Determine the (X, Y) coordinate at the center of the cell enclosing the given text.  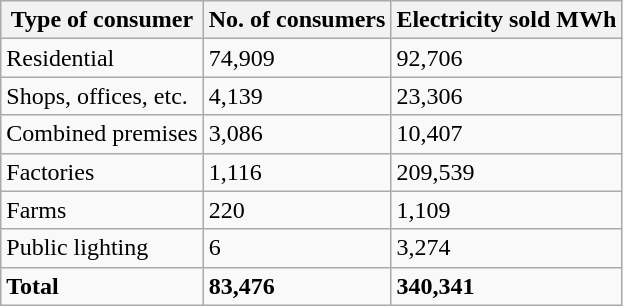
Total (102, 286)
220 (297, 210)
No. of consumers (297, 20)
Electricity sold MWh (506, 20)
1,109 (506, 210)
83,476 (297, 286)
209,539 (506, 172)
92,706 (506, 58)
340,341 (506, 286)
Residential (102, 58)
6 (297, 248)
23,306 (506, 96)
74,909 (297, 58)
Factories (102, 172)
3,274 (506, 248)
4,139 (297, 96)
1,116 (297, 172)
Farms (102, 210)
Shops, offices, etc. (102, 96)
Public lighting (102, 248)
Combined premises (102, 134)
3,086 (297, 134)
Type of consumer (102, 20)
10,407 (506, 134)
